Output the [X, Y] coordinate of the center of the cell containing the given text.  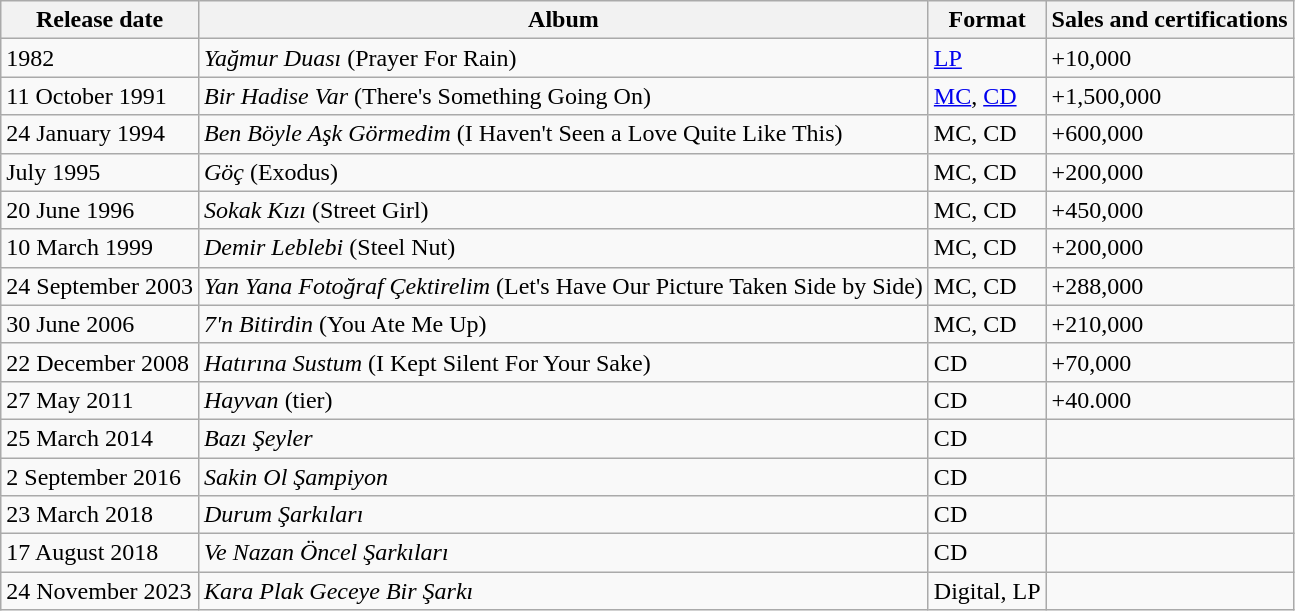
30 June 2006 [100, 324]
Yan Yana Fotoğraf Çektirelim (Let's Have Our Picture Taken Side by Side) [563, 286]
25 March 2014 [100, 438]
Durum Şarkıları [563, 515]
+70,000 [1170, 362]
24 September 2003 [100, 286]
20 June 1996 [100, 210]
Hayvan (tier) [563, 400]
+40.000 [1170, 400]
Hatırına Sustum (I Kept Silent For Your Sake) [563, 362]
17 August 2018 [100, 553]
LP [987, 58]
+288,000 [1170, 286]
Sales and certifications [1170, 20]
Digital, LP [987, 591]
10 March 1999 [100, 248]
23 March 2018 [100, 515]
+1,500,000 [1170, 96]
July 1995 [100, 172]
Sakin Ol Şampiyon [563, 477]
Album [563, 20]
22 December 2008 [100, 362]
Release date [100, 20]
2 September 2016 [100, 477]
Demir Leblebi (Steel Nut) [563, 248]
7'n Bitirdin (You Ate Me Up) [563, 324]
Sokak Kızı (Street Girl) [563, 210]
Ve Nazan Öncel Şarkıları [563, 553]
+210,000 [1170, 324]
1982 [100, 58]
Ben Böyle Aşk Görmedim (I Haven't Seen a Love Quite Like This) [563, 134]
Yağmur Duası (Prayer For Rain) [563, 58]
Göç (Exodus) [563, 172]
+600,000 [1170, 134]
Bir Hadise Var (There's Something Going On) [563, 96]
+450,000 [1170, 210]
Format [987, 20]
24 January 1994 [100, 134]
24 November 2023 [100, 591]
27 May 2011 [100, 400]
Bazı Şeyler [563, 438]
+10,000 [1170, 58]
Kara Plak Geceye Bir Şarkı [563, 591]
11 October 1991 [100, 96]
